Return [x, y] of the center of cell containing provided text 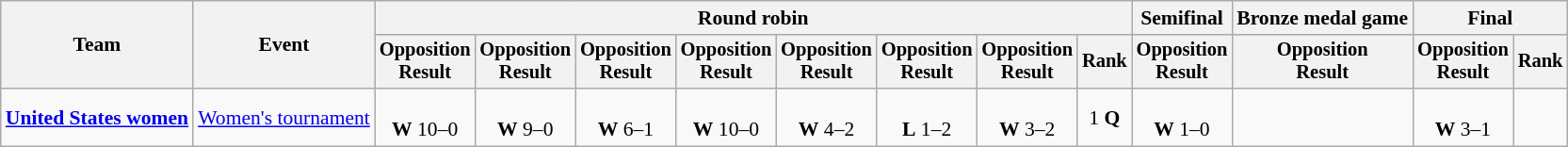
Bronze medal game [1322, 18]
Final [1490, 18]
Women's tournament [284, 117]
Round robin [753, 18]
L 1–2 [927, 117]
Team [97, 45]
W 1–0 [1183, 117]
United States women [97, 117]
1 Q [1105, 117]
W 4–2 [827, 117]
W 9–0 [525, 117]
W 3–2 [1026, 117]
W 3–1 [1463, 117]
Event [284, 45]
W 6–1 [625, 117]
Semifinal [1183, 18]
